Output the [x, y] coordinate of the center of the cell containing the given text.  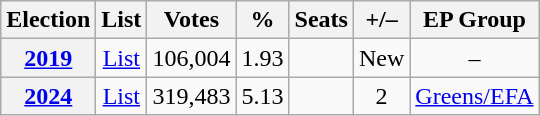
Greens/EFA [474, 96]
106,004 [192, 58]
New [381, 58]
2024 [48, 96]
Election [48, 20]
+/– [381, 20]
– [474, 58]
EP Group [474, 20]
2 [381, 96]
2019 [48, 58]
% [262, 20]
5.13 [262, 96]
Seats [321, 20]
319,483 [192, 96]
Votes [192, 20]
1.93 [262, 58]
